Search for the cell housing the specified text and yield its (X, Y) center coordinate. 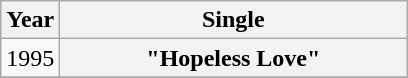
Single (234, 20)
Year (30, 20)
"Hopeless Love" (234, 58)
1995 (30, 58)
